Extract the [x, y] coordinate from the center of the cell holding the provided text.  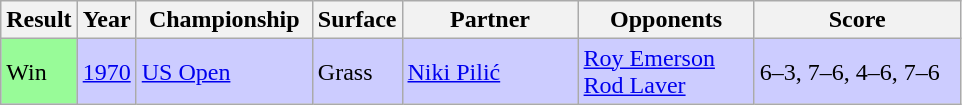
Niki Pilić [490, 72]
1970 [106, 72]
Roy Emerson Rod Laver [666, 72]
Opponents [666, 20]
Surface [357, 20]
Score [857, 20]
US Open [224, 72]
Win [39, 72]
Year [106, 20]
Result [39, 20]
6–3, 7–6, 4–6, 7–6 [857, 72]
Grass [357, 72]
Championship [224, 20]
Partner [490, 20]
